Return the [x, y] coordinate for the center point of the cell that contains the specified text.  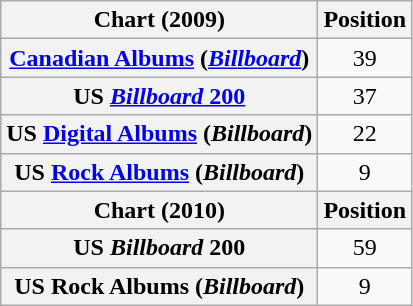
59 [365, 248]
39 [365, 58]
37 [365, 96]
Chart (2010) [160, 210]
US Digital Albums (Billboard) [160, 134]
Canadian Albums (Billboard) [160, 58]
Chart (2009) [160, 20]
22 [365, 134]
